Output the (x, y) coordinate of the center of the cell containing the given text.  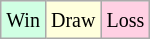
Win (24, 20)
Draw (72, 20)
Loss (126, 20)
